Extract the (x, y) coordinate from the center of the cell holding the provided text.  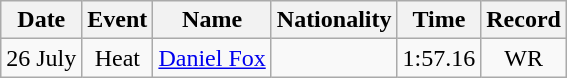
Record (524, 20)
WR (524, 58)
Time (439, 20)
Date (42, 20)
Event (118, 20)
Nationality (334, 20)
1:57.16 (439, 58)
Name (212, 20)
Heat (118, 58)
Daniel Fox (212, 58)
26 July (42, 58)
